Provide the [x, y] coordinate of the cell's center where the given text is located.  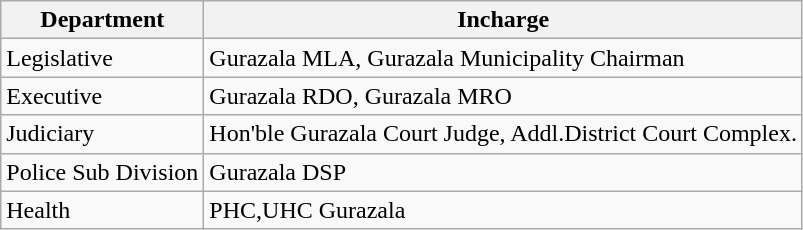
Incharge [504, 20]
Gurazala DSP [504, 172]
Gurazala MLA, Gurazala Municipality Chairman [504, 58]
Judiciary [102, 134]
Department [102, 20]
Executive [102, 96]
PHC,UHC Gurazala [504, 210]
Health [102, 210]
Hon'ble Gurazala Court Judge, Addl.District Court Complex. [504, 134]
Gurazala RDO, Gurazala MRO [504, 96]
Police Sub Division [102, 172]
Legislative [102, 58]
